Extract the [x, y] coordinate from the center of the cell holding the provided text.  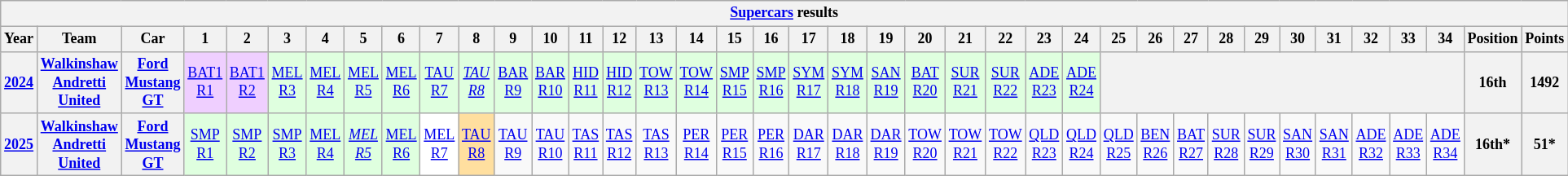
BARR10 [551, 82]
34 [1445, 39]
28 [1226, 39]
21 [964, 39]
SMPR1 [205, 144]
MELR3 [287, 82]
SURR29 [1262, 144]
12 [619, 39]
19 [886, 39]
MELR7 [440, 144]
4 [326, 39]
1492 [1544, 82]
SANR19 [886, 82]
TOWR21 [964, 144]
10 [551, 39]
26 [1155, 39]
DARR17 [809, 144]
ADER24 [1082, 82]
PERR15 [735, 144]
TASR11 [585, 144]
Year [20, 39]
PERR14 [696, 144]
SANR30 [1298, 144]
2 [248, 39]
TAUR9 [513, 144]
32 [1371, 39]
16 [771, 39]
16th [1492, 82]
Team [79, 39]
BAT1R1 [205, 82]
15 [735, 39]
TOWR13 [657, 82]
3 [287, 39]
31 [1334, 39]
BENR26 [1155, 144]
SMPR3 [287, 144]
SURR22 [1005, 82]
BATR27 [1191, 144]
ADER23 [1044, 82]
Position [1492, 39]
11 [585, 39]
13 [657, 39]
SYMR18 [848, 82]
TAUR7 [440, 82]
14 [696, 39]
TAUR10 [551, 144]
QLDR24 [1082, 144]
9 [513, 39]
22 [1005, 39]
24 [1082, 39]
27 [1191, 39]
HIDR11 [585, 82]
TOWR22 [1005, 144]
HIDR12 [619, 82]
SYMR17 [809, 82]
TASR12 [619, 144]
SMPR2 [248, 144]
SURR21 [964, 82]
TOWR14 [696, 82]
ADER34 [1445, 144]
30 [1298, 39]
1 [205, 39]
ADER33 [1408, 144]
TOWR20 [925, 144]
ADER32 [1371, 144]
17 [809, 39]
16th* [1492, 144]
SMPR15 [735, 82]
DARR19 [886, 144]
29 [1262, 39]
25 [1118, 39]
23 [1044, 39]
BAT1R2 [248, 82]
6 [401, 39]
51* [1544, 144]
33 [1408, 39]
18 [848, 39]
2025 [20, 144]
Car [153, 39]
20 [925, 39]
QLDR25 [1118, 144]
8 [477, 39]
Supercars results [784, 13]
2024 [20, 82]
BARR9 [513, 82]
SANR31 [1334, 144]
SURR28 [1226, 144]
SMPR16 [771, 82]
QLDR23 [1044, 144]
Points [1544, 39]
BATR20 [925, 82]
TASR13 [657, 144]
PERR16 [771, 144]
DARR18 [848, 144]
7 [440, 39]
5 [363, 39]
